Identify which cell holds the provided text, then report its [x, y] central coordinate. 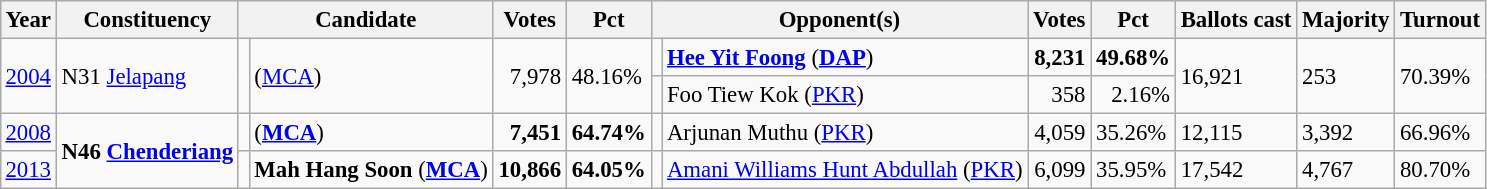
8,231 [1060, 57]
Hee Yit Foong (DAP) [845, 57]
Mah Hang Soon (MCA) [371, 170]
4,059 [1060, 133]
66.96% [1440, 133]
Opponent(s) [840, 20]
Turnout [1440, 20]
Ballots cast [1236, 20]
358 [1060, 95]
35.26% [1134, 133]
Year [28, 20]
48.16% [608, 76]
80.70% [1440, 170]
12,115 [1236, 133]
253 [1346, 76]
64.05% [608, 170]
Candidate [366, 20]
2.16% [1134, 95]
Amani Williams Hunt Abdullah (PKR) [845, 170]
49.68% [1134, 57]
Constituency [147, 20]
7,451 [530, 133]
N46 Chenderiang [147, 152]
Foo Tiew Kok (PKR) [845, 95]
64.74% [608, 133]
2008 [28, 133]
7,978 [530, 76]
6,099 [1060, 170]
4,767 [1346, 170]
16,921 [1236, 76]
35.95% [1134, 170]
17,542 [1236, 170]
70.39% [1440, 76]
2013 [28, 170]
N31 Jelapang [147, 76]
Arjunan Muthu (PKR) [845, 133]
2004 [28, 76]
Majority [1346, 20]
10,866 [530, 170]
3,392 [1346, 133]
